Return [x, y] of the center of cell containing provided text 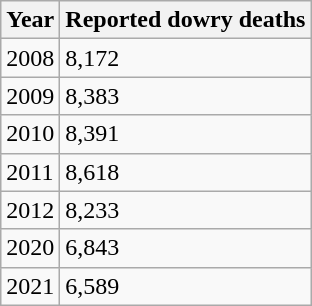
8,172 [186, 58]
Reported dowry deaths [186, 20]
8,391 [186, 134]
2020 [30, 248]
2012 [30, 210]
8,618 [186, 172]
6,843 [186, 248]
Year [30, 20]
2008 [30, 58]
2009 [30, 96]
8,233 [186, 210]
8,383 [186, 96]
2021 [30, 286]
2011 [30, 172]
6,589 [186, 286]
2010 [30, 134]
